Locate the cell with the specified text and output its (x, y) center coordinate. 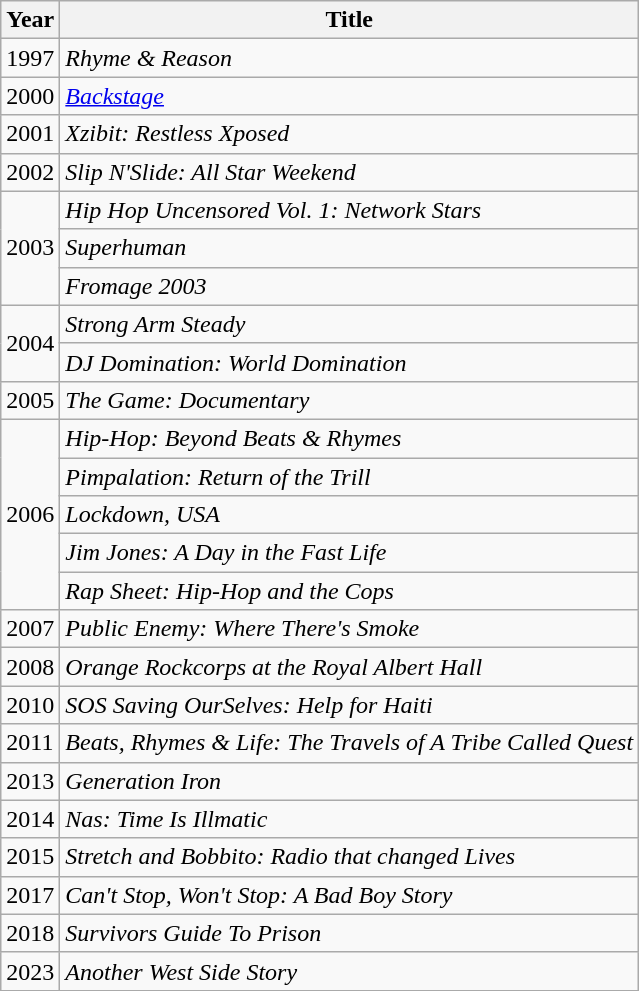
Another West Side Story (350, 971)
Stretch and Bobbito: Radio that changed Lives (350, 857)
2013 (30, 781)
Slip N'Slide: All Star Weekend (350, 172)
Generation Iron (350, 781)
Rhyme & Reason (350, 58)
Public Enemy: Where There's Smoke (350, 629)
SOS Saving OurSelves: Help for Haiti (350, 705)
Nas: Time Is Illmatic (350, 819)
Strong Arm Steady (350, 324)
Beats, Rhymes & Life: The Travels of A Tribe Called Quest (350, 743)
2001 (30, 134)
Backstage (350, 96)
2004 (30, 343)
2008 (30, 667)
Can't Stop, Won't Stop: A Bad Boy Story (350, 895)
2000 (30, 96)
Year (30, 20)
2023 (30, 971)
Superhuman (350, 248)
2003 (30, 248)
Pimpalation: Return of the Trill (350, 477)
Lockdown, USA (350, 515)
Xzibit: Restless Xposed (350, 134)
2014 (30, 819)
Title (350, 20)
Survivors Guide To Prison (350, 933)
Rap Sheet: Hip-Hop and the Cops (350, 591)
2017 (30, 895)
Orange Rockcorps at the Royal Albert Hall (350, 667)
2010 (30, 705)
2006 (30, 514)
2018 (30, 933)
Hip-Hop: Beyond Beats & Rhymes (350, 438)
2005 (30, 400)
2015 (30, 857)
Fromage 2003 (350, 286)
2007 (30, 629)
2011 (30, 743)
DJ Domination: World Domination (350, 362)
The Game: Documentary (350, 400)
Jim Jones: A Day in the Fast Life (350, 553)
2002 (30, 172)
1997 (30, 58)
Hip Hop Uncensored Vol. 1: Network Stars (350, 210)
